Locate the cell with the specified text and output its (X, Y) center coordinate. 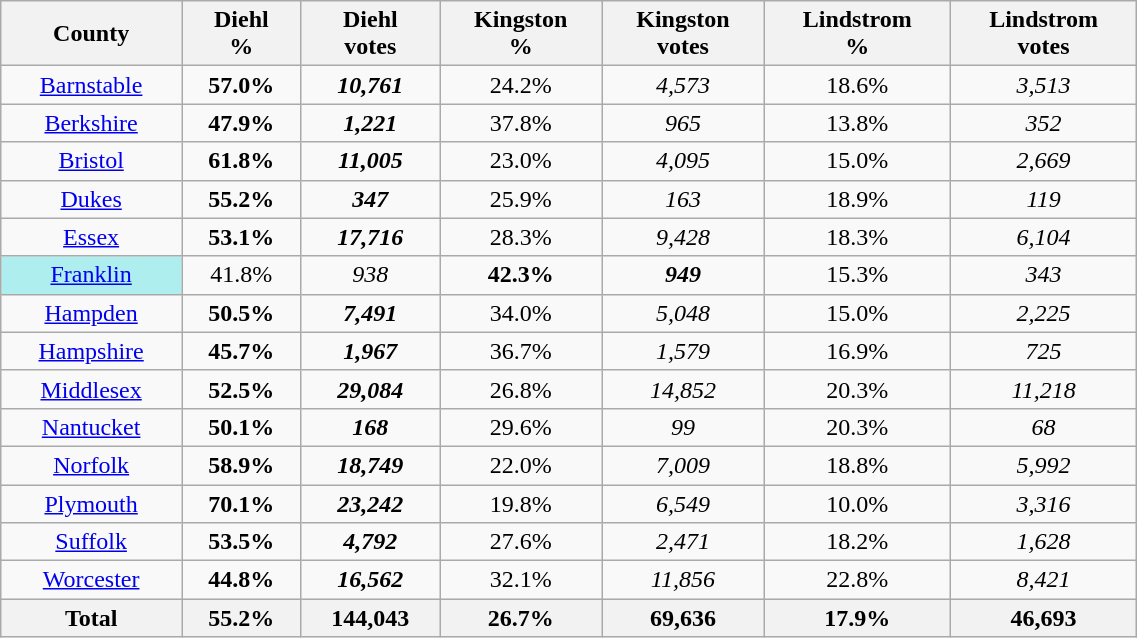
343 (1043, 275)
23,242 (370, 503)
17,716 (370, 237)
10.0% (857, 503)
46,693 (1043, 618)
44.8% (242, 580)
50.1% (242, 427)
18.9% (857, 199)
1,579 (683, 351)
119 (1043, 199)
County (92, 34)
Dukes (92, 199)
16.9% (857, 351)
1,221 (370, 123)
32.1% (521, 580)
34.0% (521, 313)
Middlesex (92, 389)
5,048 (683, 313)
27.6% (521, 542)
70.1% (242, 503)
23.0% (521, 161)
9,428 (683, 237)
29.6% (521, 427)
41.8% (242, 275)
57.0% (242, 85)
68 (1043, 427)
22.8% (857, 580)
69,636 (683, 618)
10,761 (370, 85)
37.8% (521, 123)
16,562 (370, 580)
18,749 (370, 465)
Total (92, 618)
Barnstable (92, 85)
Kingstonvotes (683, 34)
163 (683, 199)
Hampden (92, 313)
Essex (92, 237)
Plymouth (92, 503)
Norfolk (92, 465)
4,095 (683, 161)
Berkshire (92, 123)
Hampshire (92, 351)
3,316 (1043, 503)
347 (370, 199)
28.3% (521, 237)
3,513 (1043, 85)
15.3% (857, 275)
36.7% (521, 351)
52.5% (242, 389)
22.0% (521, 465)
2,669 (1043, 161)
Suffolk (92, 542)
19.8% (521, 503)
42.3% (521, 275)
13.8% (857, 123)
45.7% (242, 351)
24.2% (521, 85)
8,421 (1043, 580)
26.8% (521, 389)
18.8% (857, 465)
352 (1043, 123)
7,491 (370, 313)
7,009 (683, 465)
61.8% (242, 161)
144,043 (370, 618)
25.9% (521, 199)
Franklin (92, 275)
Nantucket (92, 427)
1,967 (370, 351)
53.5% (242, 542)
17.9% (857, 618)
6,549 (683, 503)
Diehl% (242, 34)
965 (683, 123)
11,856 (683, 580)
99 (683, 427)
14,852 (683, 389)
18.2% (857, 542)
725 (1043, 351)
Bristol (92, 161)
47.9% (242, 123)
18.3% (857, 237)
4,792 (370, 542)
Lindstromvotes (1043, 34)
53.1% (242, 237)
2,225 (1043, 313)
938 (370, 275)
11,005 (370, 161)
Diehlvotes (370, 34)
58.9% (242, 465)
949 (683, 275)
26.7% (521, 618)
6,104 (1043, 237)
5,992 (1043, 465)
Kingston% (521, 34)
18.6% (857, 85)
Lindstrom% (857, 34)
50.5% (242, 313)
168 (370, 427)
11,218 (1043, 389)
4,573 (683, 85)
2,471 (683, 542)
1,628 (1043, 542)
29,084 (370, 389)
Worcester (92, 580)
